From the cell containing the given text, extract its center point as (X, Y) coordinate. 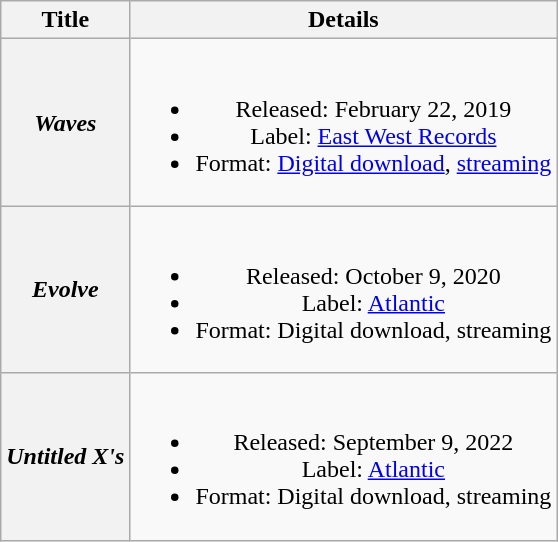
Released: February 22, 2019Label: East West RecordsFormat: Digital download, streaming (344, 122)
Evolve (66, 290)
Waves (66, 122)
Untitled X's (66, 456)
Released: October 9, 2020Label: AtlanticFormat: Digital download, streaming (344, 290)
Released: September 9, 2022Label: AtlanticFormat: Digital download, streaming (344, 456)
Details (344, 20)
Title (66, 20)
